Return the [X, Y] coordinate for the center point of the cell that contains the specified text.  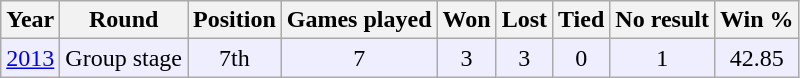
1 [662, 58]
Tied [582, 20]
7th [235, 58]
Win % [756, 20]
0 [582, 58]
Year [30, 20]
Position [235, 20]
Won [466, 20]
Group stage [124, 58]
Round [124, 20]
2013 [30, 58]
No result [662, 20]
7 [359, 58]
Games played [359, 20]
Lost [524, 20]
42.85 [756, 58]
